Pinpoint the cell where the given text exists, returning its [X, Y] midpoint coordinate. 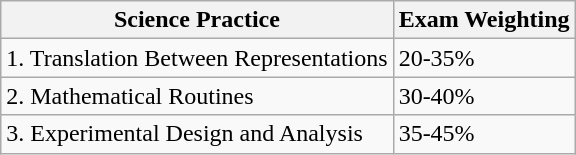
Science Practice [197, 20]
2. Mathematical Routines [197, 96]
20-35% [484, 58]
Exam Weighting [484, 20]
1. Translation Between Representations [197, 58]
3. Experimental Design and Analysis [197, 134]
35-45% [484, 134]
30-40% [484, 96]
